Return the (X, Y) coordinate for the center point of the cell that contains the specified text.  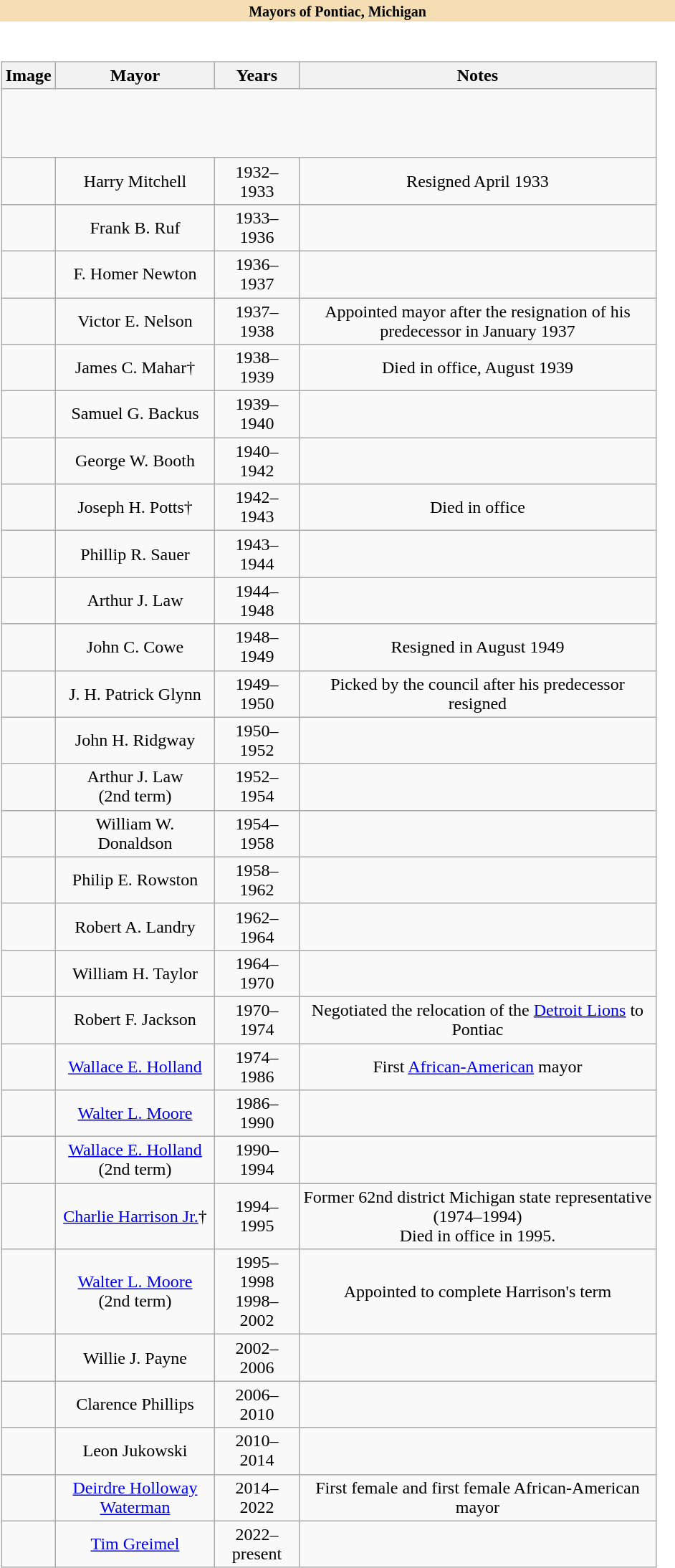
Years (257, 75)
Joseph H. Potts† (135, 507)
Mayors of Pontiac, Michigan (337, 11)
2010–2014 (257, 1451)
1970–1974 (257, 1020)
1940–1942 (257, 461)
Robert F. Jackson (135, 1020)
1995–1998 1998–2002 (257, 1292)
1962–1964 (257, 927)
1994–1995 (257, 1216)
Wallace E. Holland (2nd term) (135, 1160)
1974–1986 (257, 1066)
Appointed mayor after the resignation of his predecessor in January 1937 (477, 321)
2022–present (257, 1544)
Resigned April 1933 (477, 181)
Arthur J. Law (2nd term) (135, 787)
Phillip R. Sauer (135, 554)
Appointed to complete Harrison's term (477, 1292)
George W. Booth (135, 461)
1939–1940 (257, 414)
Willie J. Payne (135, 1358)
1990–1994 (257, 1160)
1938–1939 (257, 368)
John C. Cowe (135, 648)
1937–1938 (257, 321)
William W. Donaldson (135, 834)
Image (29, 75)
Negotiated the relocation of the Detroit Lions to Pontiac (477, 1020)
William H. Taylor (135, 973)
Notes (477, 75)
Charlie Harrison Jr.† (135, 1216)
Resigned in August 1949 (477, 648)
First female and first female African-American mayor (477, 1497)
Walter L. Moore (2nd term) (135, 1292)
Frank B. Ruf (135, 228)
F. Homer Newton (135, 274)
1948–1949 (257, 648)
Deirdre Holloway Waterman (135, 1497)
2006–2010 (257, 1404)
First African-American mayor (477, 1066)
Tim Greimel (135, 1544)
2002–2006 (257, 1358)
1986–1990 (257, 1113)
Walter L. Moore (135, 1113)
1952–1954 (257, 787)
Harry Mitchell (135, 181)
Picked by the council after his predecessor resigned (477, 693)
Samuel G. Backus (135, 414)
1943–1944 (257, 554)
1942–1943 (257, 507)
John H. Ridgway (135, 741)
Victor E. Nelson (135, 321)
Arthur J. Law (135, 600)
1949–1950 (257, 693)
James C. Mahar† (135, 368)
Philip E. Rowston (135, 880)
1950–1952 (257, 741)
J. H. Patrick Glynn (135, 693)
1954–1958 (257, 834)
1958–1962 (257, 880)
1936–1937 (257, 274)
Wallace E. Holland (135, 1066)
Former 62nd district Michigan state representative (1974–1994) Died in office in 1995. (477, 1216)
Died in office, August 1939 (477, 368)
Clarence Phillips (135, 1404)
Leon Jukowski (135, 1451)
Robert A. Landry (135, 927)
2014–2022 (257, 1497)
1944–1948 (257, 600)
1933–1936 (257, 228)
Mayor (135, 75)
Died in office (477, 507)
1932–1933 (257, 181)
1964–1970 (257, 973)
